Provide the [x, y] coordinate of the cell's center where the given text is located.  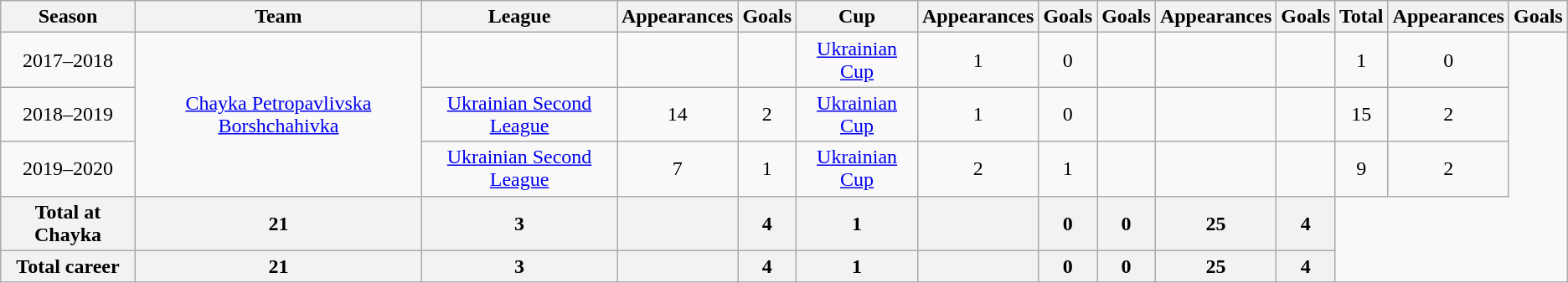
Total [1362, 17]
Team [278, 17]
2018–2019 [68, 114]
League [519, 17]
Total at Chayka [68, 223]
15 [1362, 114]
Chayka Petropavlivska Borshchahivka [278, 114]
Cup [858, 17]
9 [1362, 169]
Season [68, 17]
2019–2020 [68, 169]
7 [677, 169]
14 [677, 114]
Total career [68, 266]
2017–2018 [68, 60]
